Determine the (X, Y) coordinate at the center of the cell enclosing the given text.  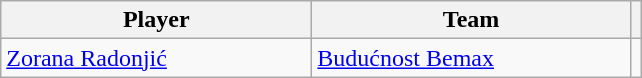
Zorana Radonjić (156, 58)
Player (156, 20)
Team (472, 20)
Budućnost Bemax (472, 58)
